Pinpoint the cell where the given text exists, returning its [X, Y] midpoint coordinate. 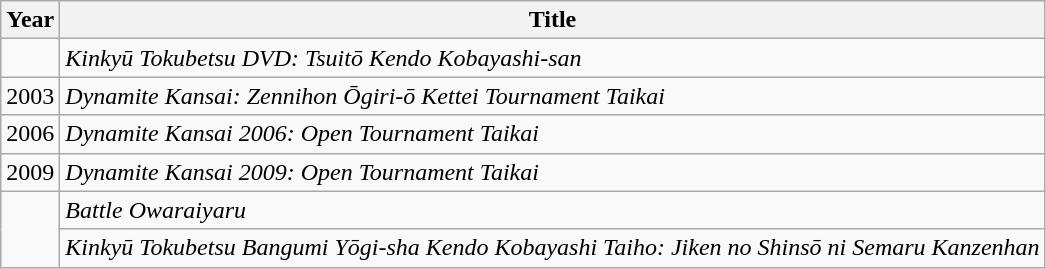
Title [552, 20]
Battle Owaraiyaru [552, 210]
Kinkyū Tokubetsu Bangumi Yōgi-sha Kendo Kobayashi Taiho: Jiken no Shinsō ni Semaru Kanzenhan [552, 248]
2009 [30, 172]
Dynamite Kansai 2009: Open Tournament Taikai [552, 172]
Kinkyū Tokubetsu DVD: Tsuitō Kendo Kobayashi-san [552, 58]
Year [30, 20]
Dynamite Kansai: Zennihon Ōgiri-ō Kettei Tournament Taikai [552, 96]
2003 [30, 96]
2006 [30, 134]
Dynamite Kansai 2006: Open Tournament Taikai [552, 134]
